Pinpoint the cell where the given text exists, returning its (x, y) midpoint coordinate. 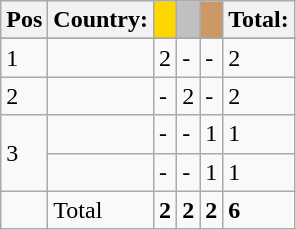
Total (101, 210)
6 (259, 210)
Country: (101, 20)
3 (24, 153)
Total: (259, 20)
Pos (24, 20)
